Return [X, Y] of the center of cell containing provided text 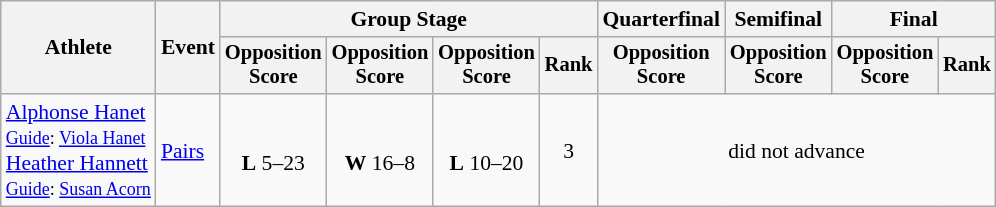
Group Stage [408, 19]
Athlete [78, 48]
Event [188, 48]
L 10–20 [486, 150]
Quarterfinal [661, 19]
did not advance [796, 150]
W 16–8 [380, 150]
Pairs [188, 150]
Alphonse HanetGuide: Viola HanetHeather HannettGuide: Susan Acorn [78, 150]
Final [914, 19]
3 [569, 150]
Semifinal [778, 19]
L 5–23 [274, 150]
